Capture the cell that displays the provided text and extract its [X, Y] central coordinate. 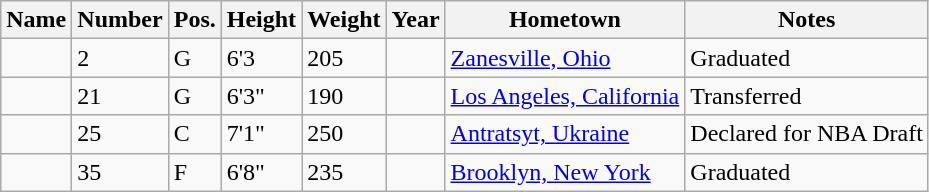
Hometown [565, 20]
235 [344, 172]
250 [344, 134]
F [194, 172]
6'3" [261, 96]
C [194, 134]
6'8" [261, 172]
7'1" [261, 134]
Los Angeles, California [565, 96]
190 [344, 96]
35 [120, 172]
6'3 [261, 58]
Number [120, 20]
25 [120, 134]
Name [36, 20]
Year [416, 20]
Antratsyt, Ukraine [565, 134]
Brooklyn, New York [565, 172]
Notes [807, 20]
Transferred [807, 96]
Zanesville, Ohio [565, 58]
Weight [344, 20]
Declared for NBA Draft [807, 134]
Height [261, 20]
21 [120, 96]
205 [344, 58]
Pos. [194, 20]
2 [120, 58]
